Scan for the cell matching the given text and deliver its (x, y) coordinate at center. 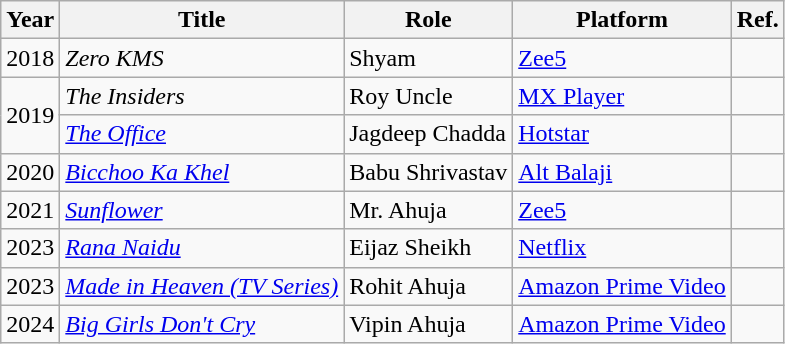
Eijaz Sheikh (428, 248)
Vipin Ahuja (428, 324)
Alt Balaji (622, 172)
Made in Heaven (TV Series) (202, 286)
Ref. (758, 20)
Title (202, 20)
Hotstar (622, 134)
Role (428, 20)
Rohit Ahuja (428, 286)
Rana Naidu (202, 248)
Netflix (622, 248)
2020 (30, 172)
2018 (30, 58)
Sunflower (202, 210)
Platform (622, 20)
Bicchoo Ka Khel (202, 172)
Mr. Ahuja (428, 210)
Big Girls Don't Cry (202, 324)
2024 (30, 324)
Zero KMS (202, 58)
Roy Uncle (428, 96)
Shyam (428, 58)
2019 (30, 115)
The Insiders (202, 96)
Jagdeep Chadda (428, 134)
Babu Shrivastav (428, 172)
Year (30, 20)
The Office (202, 134)
MX Player (622, 96)
2021 (30, 210)
